Detect which cell encompasses the target text, then output its (x, y) center coordinate. 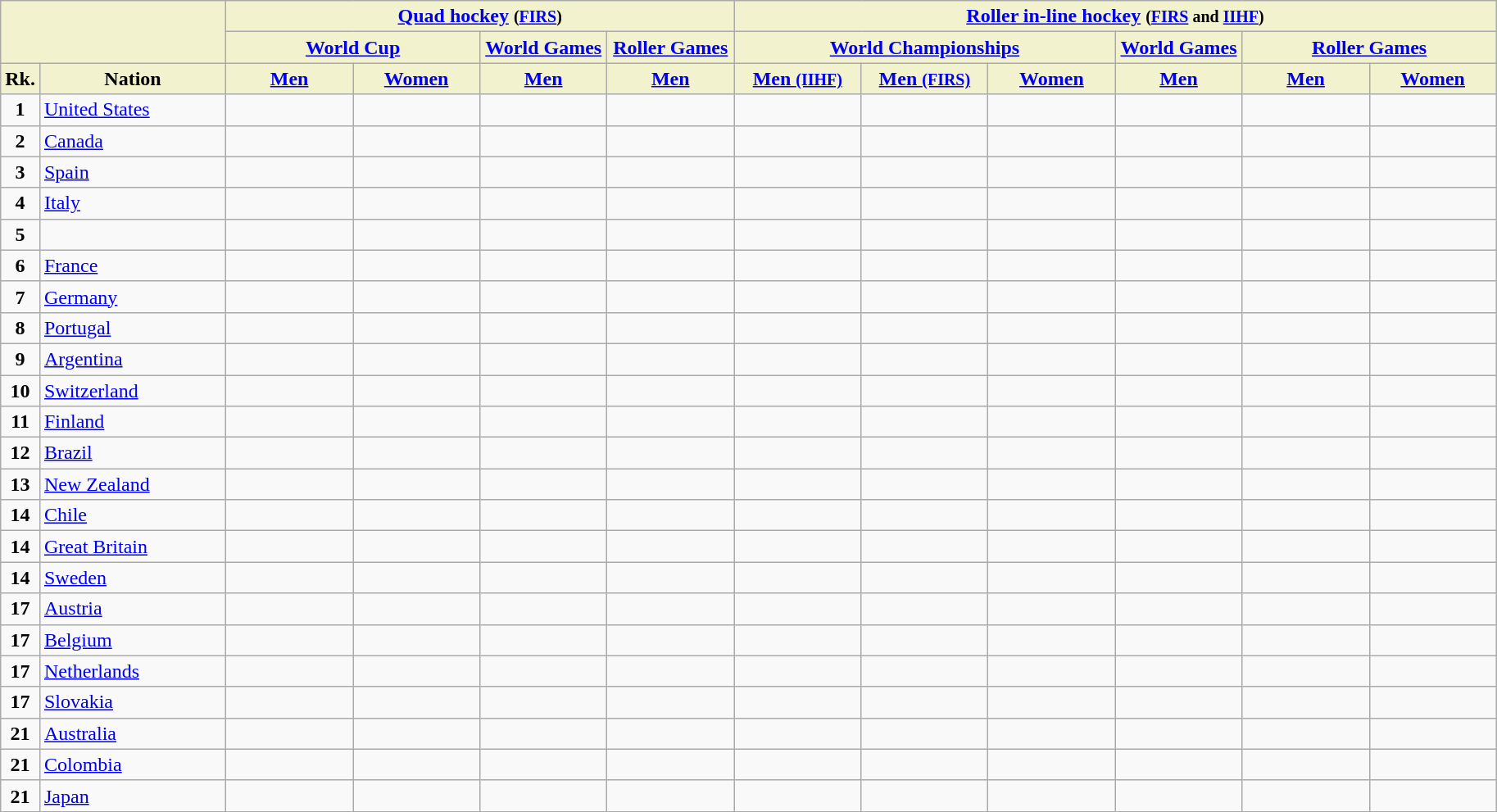
Roller in-line hockey (FIRS and IIHF) (1115, 16)
Switzerland (133, 391)
Austria (133, 609)
Japan (133, 796)
12 (20, 453)
Men (IIHF) (798, 79)
Netherlands (133, 671)
10 (20, 391)
7 (20, 297)
Belgium (133, 640)
Germany (133, 297)
France (133, 265)
Portugal (133, 328)
Spain (133, 172)
9 (20, 359)
Brazil (133, 453)
World Cup (353, 48)
Australia (133, 733)
6 (20, 265)
Chile (133, 515)
Colombia (133, 764)
Great Britain (133, 547)
Quad hockey (FIRS) (480, 16)
1 (20, 110)
Finland (133, 422)
Rk. (20, 79)
New Zealand (133, 484)
8 (20, 328)
Italy (133, 203)
United States (133, 110)
13 (20, 484)
Nation (133, 79)
11 (20, 422)
2 (20, 141)
Sweden (133, 578)
Men (FIRS) (924, 79)
World Championships (924, 48)
4 (20, 203)
Slovakia (133, 702)
5 (20, 234)
Argentina (133, 359)
Canada (133, 141)
3 (20, 172)
